From the cell containing the given text, extract its center point as (x, y) coordinate. 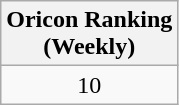
Oricon Ranking(Weekly) (90, 34)
10 (90, 85)
